Return the (X, Y) coordinate for the center point of the cell that contains the specified text.  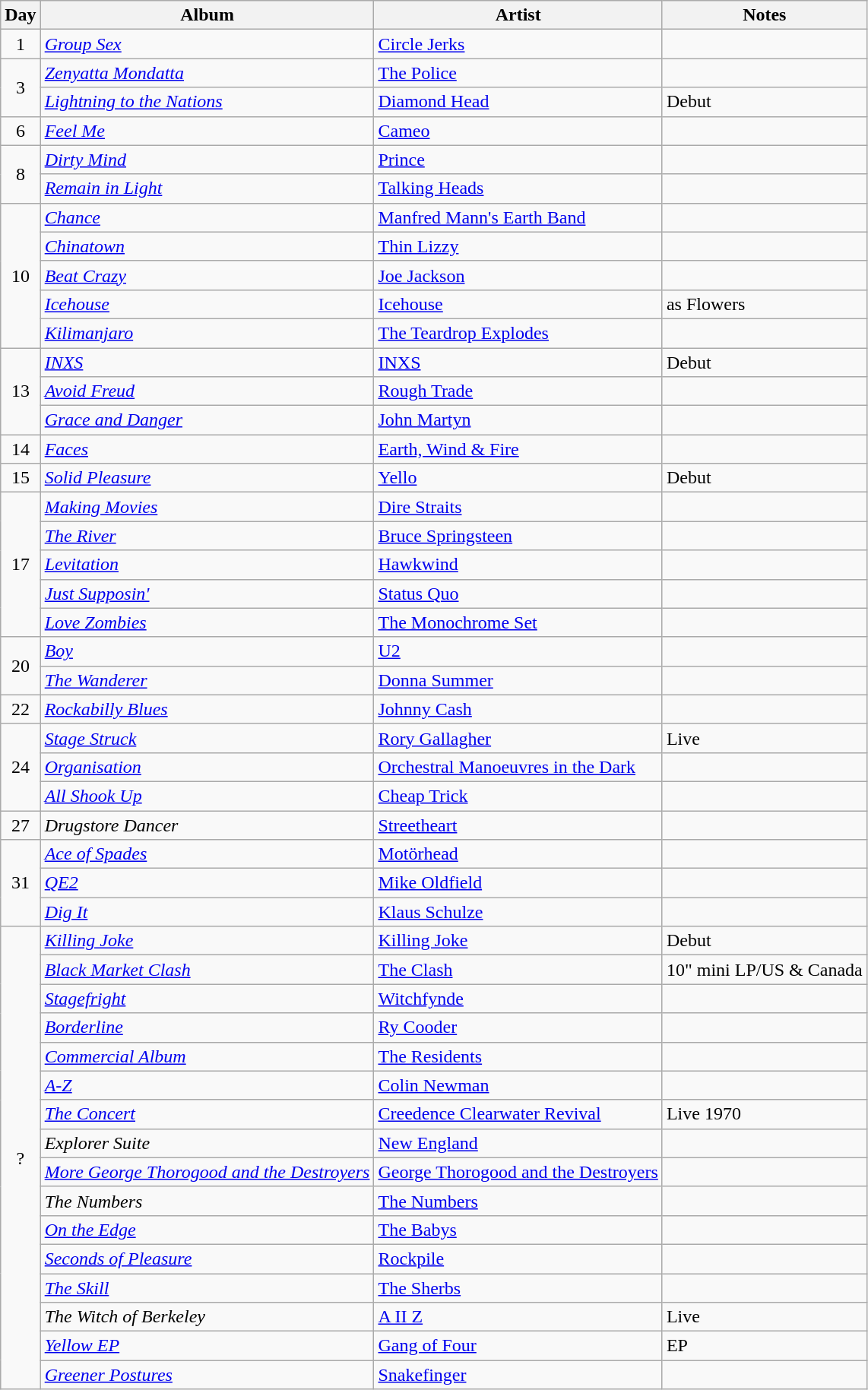
A-Z (207, 1085)
Stage Struck (207, 738)
Dig It (207, 912)
? (21, 1158)
The Monochrome Set (518, 622)
Chance (207, 217)
Rough Trade (518, 391)
EP (765, 1346)
Creedence Clearwater Revival (518, 1114)
Snakefinger (518, 1375)
Mike Oldfield (518, 883)
Dire Straits (518, 507)
Notes (765, 15)
Rockabilly Blues (207, 709)
Greener Postures (207, 1375)
24 (21, 767)
The Skill (207, 1288)
The Wanderer (207, 680)
Day (21, 15)
as Flowers (765, 304)
Commercial Album (207, 1056)
Yello (518, 478)
Explorer Suite (207, 1143)
Stagefright (207, 999)
15 (21, 478)
8 (21, 174)
Organisation (207, 767)
The Police (518, 73)
Donna Summer (518, 680)
Ry Cooder (518, 1027)
13 (21, 391)
Status Quo (518, 594)
20 (21, 666)
Seconds of Pleasure (207, 1259)
1 (21, 44)
17 (21, 565)
Talking Heads (518, 188)
Grace and Danger (207, 420)
Black Market Clash (207, 970)
Witchfynde (518, 999)
Diamond Head (518, 102)
22 (21, 709)
Thin Lizzy (518, 246)
Orchestral Manoeuvres in the Dark (518, 767)
Lightning to the Nations (207, 102)
Avoid Freud (207, 391)
Klaus Schulze (518, 912)
The Witch of Berkeley (207, 1317)
The Sherbs (518, 1288)
Streetheart (518, 825)
Kilimanjaro (207, 333)
A II Z (518, 1317)
Solid Pleasure (207, 478)
More George Thorogood and the Destroyers (207, 1172)
Manfred Mann's Earth Band (518, 217)
U2 (518, 651)
10 (21, 275)
Johnny Cash (518, 709)
6 (21, 131)
The River (207, 536)
Rory Gallagher (518, 738)
John Martyn (518, 420)
Just Supposin' (207, 594)
Chinatown (207, 246)
Ace of Spades (207, 854)
Cheap Trick (518, 796)
Borderline (207, 1027)
10" mini LP/US & Canada (765, 970)
Artist (518, 15)
Boy (207, 651)
Bruce Springsteen (518, 536)
27 (21, 825)
George Thorogood and the Destroyers (518, 1172)
On the Edge (207, 1230)
Zenyatta Mondatta (207, 73)
Group Sex (207, 44)
The Teardrop Explodes (518, 333)
Yellow EP (207, 1346)
14 (21, 449)
Circle Jerks (518, 44)
31 (21, 883)
Cameo (518, 131)
Colin Newman (518, 1085)
New England (518, 1143)
Feel Me (207, 131)
QE2 (207, 883)
Joe Jackson (518, 275)
All Shook Up (207, 796)
3 (21, 87)
Levitation (207, 565)
The Clash (518, 970)
The Concert (207, 1114)
The Babys (518, 1230)
Making Movies (207, 507)
Album (207, 15)
Gang of Four (518, 1346)
Live 1970 (765, 1114)
Beat Crazy (207, 275)
Prince (518, 160)
Earth, Wind & Fire (518, 449)
The Residents (518, 1056)
Dirty Mind (207, 160)
Faces (207, 449)
Love Zombies (207, 622)
Rockpile (518, 1259)
Drugstore Dancer (207, 825)
Motörhead (518, 854)
Hawkwind (518, 565)
Remain in Light (207, 188)
